Find where the given text appears and provide that cell's center as (x, y) coordinate. 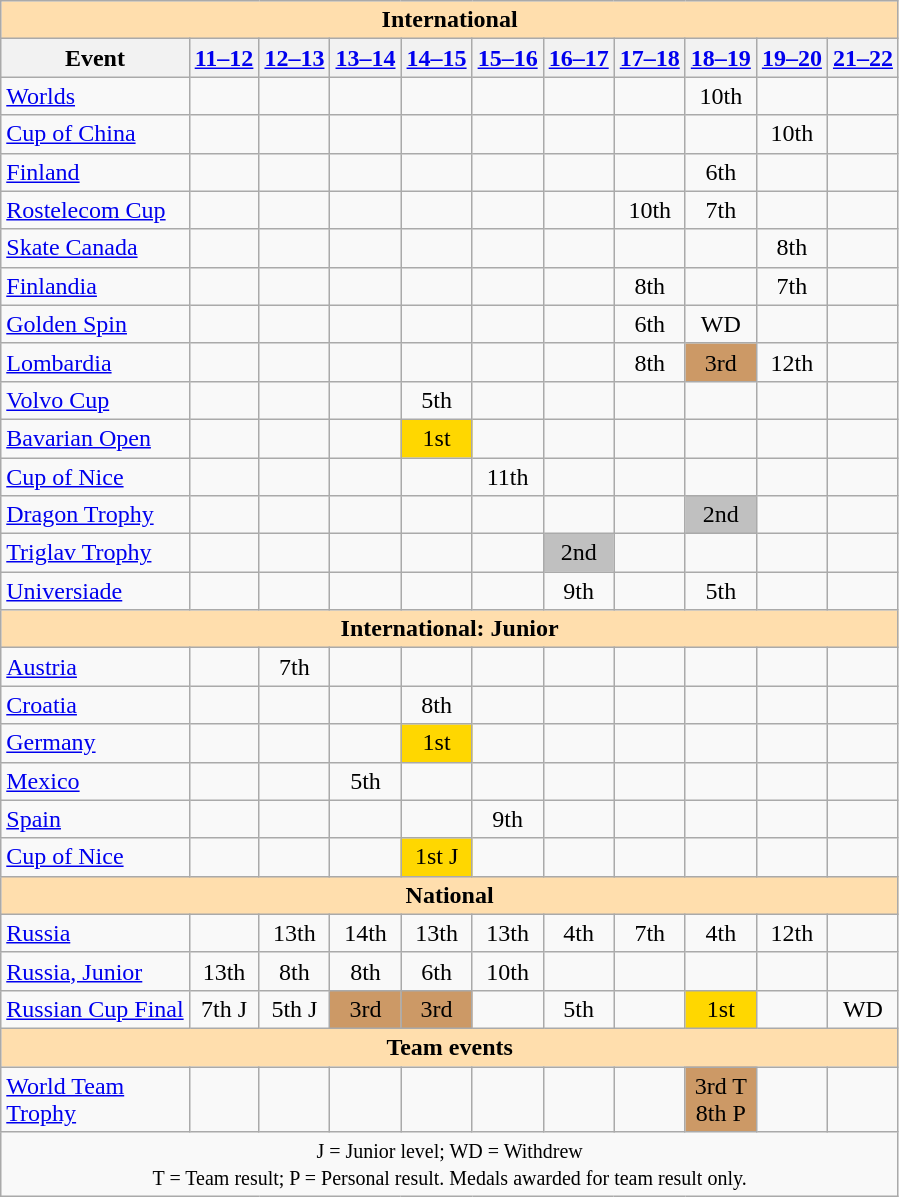
Triglav Trophy (95, 553)
Russia (95, 933)
Team events (450, 1047)
Worlds (95, 96)
11–12 (224, 58)
13–14 (366, 58)
World TeamTrophy (95, 1098)
International (450, 20)
19–20 (792, 58)
Russia, Junior (95, 971)
16–17 (578, 58)
Russian Cup Final (95, 1009)
Event (95, 58)
1st J (436, 857)
15–16 (508, 58)
5th J (294, 1009)
Dragon Trophy (95, 515)
Finland (95, 172)
Golden Spin (95, 324)
14–15 (436, 58)
Germany (95, 743)
Universiade (95, 591)
Croatia (95, 705)
Cup of China (95, 134)
11th (508, 477)
Austria (95, 667)
Lombardia (95, 362)
Spain (95, 819)
Skate Canada (95, 248)
International: Junior (450, 629)
12–13 (294, 58)
Volvo Cup (95, 400)
National (450, 895)
Bavarian Open (95, 438)
14th (366, 933)
Mexico (95, 781)
21–22 (862, 58)
18–19 (720, 58)
J = Junior level; WD = Withdrew T = Team result; P = Personal result. Medals awarded for team result only. (450, 1164)
17–18 (650, 58)
Rostelecom Cup (95, 210)
7th J (224, 1009)
Finlandia (95, 286)
3rd T 8th P (720, 1098)
